Return [X, Y] of the center of cell containing provided text 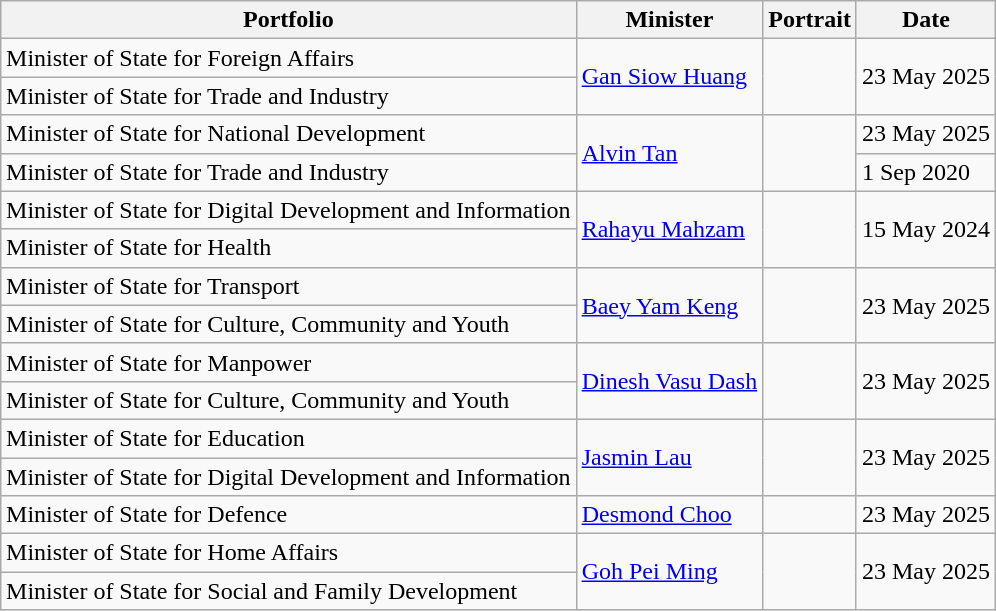
Goh Pei Ming [670, 572]
Minister of State for Foreign Affairs [289, 58]
Dinesh Vasu Dash [670, 381]
Minister of State for Social and Family Development [289, 591]
1 Sep 2020 [926, 172]
Minister of State for Education [289, 438]
Date [926, 20]
Minister of State for Health [289, 248]
Portrait [810, 20]
Minister of State for Defence [289, 515]
Alvin Tan [670, 153]
Minister of State for National Development [289, 134]
Minister of State for Home Affairs [289, 553]
Desmond Choo [670, 515]
Minister of State for Transport [289, 286]
Portfolio [289, 20]
Minister of State for Manpower [289, 362]
Gan Siow Huang [670, 77]
Rahayu Mahzam [670, 229]
Baey Yam Keng [670, 305]
15 May 2024 [926, 229]
Jasmin Lau [670, 457]
Minister [670, 20]
